Output the (X, Y) coordinate of the center of the cell containing the given text.  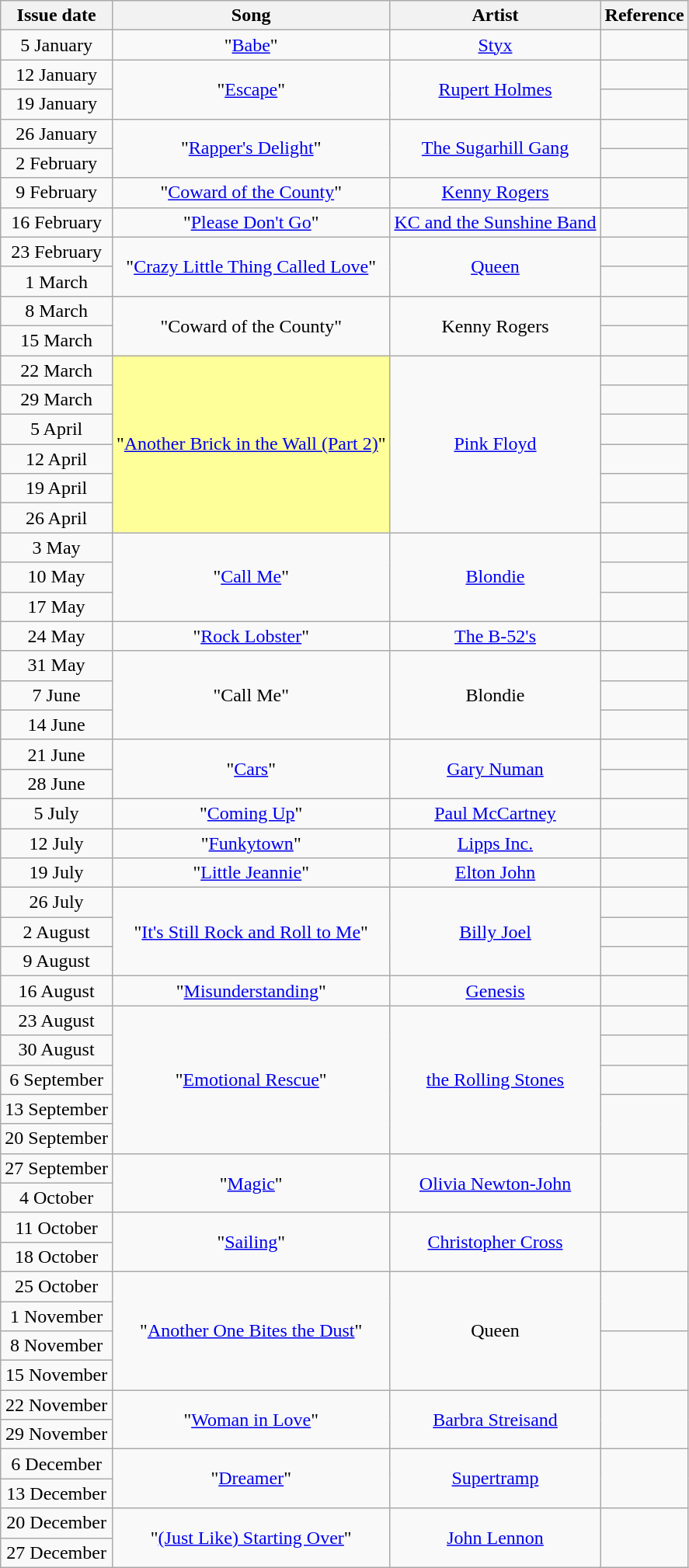
Reference (645, 16)
"Escape" (251, 89)
Billy Joel (496, 932)
10 May (57, 577)
23 August (57, 1020)
John Lennon (496, 1538)
5 January (57, 45)
Elton John (496, 873)
The B-52's (496, 636)
25 October (57, 1286)
13 December (57, 1493)
"Coming Up" (251, 813)
16 February (57, 222)
1 November (57, 1316)
"Little Jeannie" (251, 873)
6 December (57, 1464)
18 October (57, 1257)
21 June (57, 754)
20 September (57, 1139)
11 October (57, 1227)
26 July (57, 902)
6 September (57, 1080)
28 June (57, 784)
26 January (57, 134)
19 July (57, 873)
Rupert Holmes (496, 89)
16 August (57, 991)
4 October (57, 1198)
Song (251, 16)
"Dreamer" (251, 1479)
12 April (57, 459)
Styx (496, 45)
19 January (57, 104)
Issue date (57, 16)
24 May (57, 636)
Gary Numan (496, 769)
12 July (57, 843)
26 April (57, 518)
"Rock Lobster" (251, 636)
15 March (57, 340)
"Woman in Love" (251, 1420)
Supertramp (496, 1479)
22 November (57, 1405)
Paul McCartney (496, 813)
3 May (57, 548)
Barbra Streisand (496, 1420)
20 December (57, 1523)
"Rapper's Delight" (251, 148)
12 January (57, 75)
the Rolling Stones (496, 1080)
Artist (496, 16)
5 April (57, 429)
30 August (57, 1050)
"It's Still Rock and Roll to Me" (251, 932)
29 November (57, 1434)
"Magic" (251, 1183)
"Emotional Rescue" (251, 1080)
"Crazy Little Thing Called Love" (251, 266)
31 May (57, 666)
"(Just Like) Starting Over" (251, 1538)
2 February (57, 163)
9 August (57, 961)
"Another Brick in the Wall (Part 2)" (251, 444)
"Another One Bites the Dust" (251, 1330)
23 February (57, 252)
2 August (57, 932)
Olivia Newton-John (496, 1183)
8 November (57, 1346)
9 February (57, 193)
Pink Floyd (496, 444)
27 December (57, 1552)
5 July (57, 813)
8 March (57, 311)
1 March (57, 281)
14 June (57, 725)
Genesis (496, 991)
22 March (57, 370)
Lipps Inc. (496, 843)
Christopher Cross (496, 1242)
19 April (57, 488)
KC and the Sunshine Band (496, 222)
"Please Don't Go" (251, 222)
13 September (57, 1109)
The Sugarhill Gang (496, 148)
29 March (57, 400)
7 June (57, 695)
"Babe" (251, 45)
"Sailing" (251, 1242)
"Misunderstanding" (251, 991)
15 November (57, 1375)
"Cars" (251, 769)
27 September (57, 1168)
17 May (57, 607)
"Funkytown" (251, 843)
